Identify which cell holds the provided text, then report its [x, y] central coordinate. 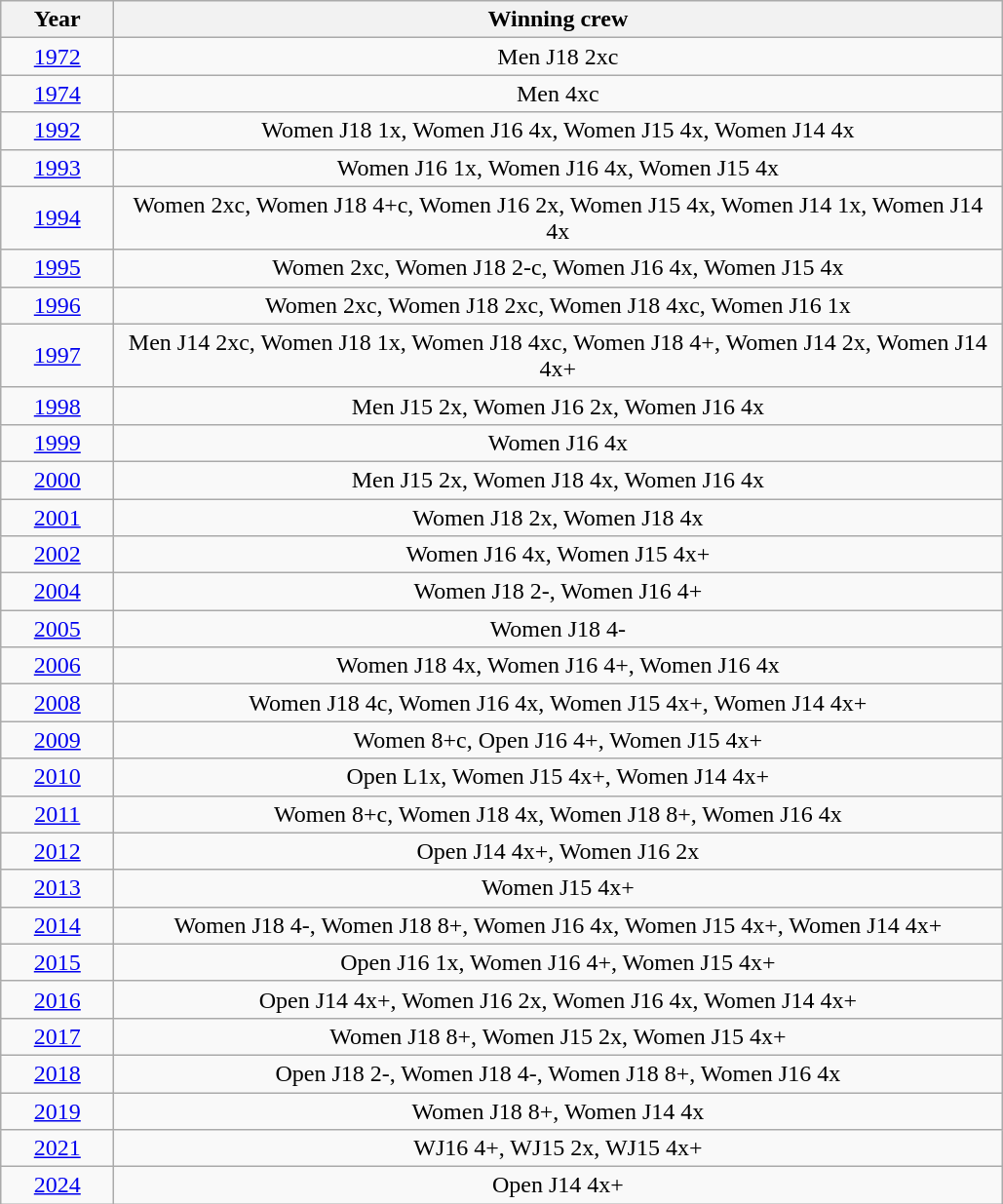
Women 8+c, Women J18 4x, Women J18 8+, Women J16 4x [558, 814]
Women J16 4x [558, 443]
1992 [58, 131]
1972 [58, 57]
Open J14 4x+ [558, 1185]
Men J14 2xc, Women J18 1x, Women J18 4xc, Women J18 4+, Women J14 2x, Women J14 4x+ [558, 355]
2021 [58, 1148]
Men 4xc [558, 94]
2015 [58, 962]
Year [58, 19]
2013 [58, 888]
1994 [58, 218]
1974 [58, 94]
Women J18 2x, Women J18 4x [558, 518]
1999 [58, 443]
Women J18 8+, Women J15 2x, Women J15 4x+ [558, 1036]
Women J16 1x, Women J16 4x, Women J15 4x [558, 168]
Men J18 2xc [558, 57]
1998 [58, 406]
Women J18 1x, Women J16 4x, Women J15 4x, Women J14 4x [558, 131]
Men J15 2x, Women J16 2x, Women J16 4x [558, 406]
WJ16 4+, WJ15 2x, WJ15 4x+ [558, 1148]
Open L1x, Women J15 4x+, Women J14 4x+ [558, 777]
Open J14 4x+, Women J16 2x [558, 851]
Men J15 2x, Women J18 4x, Women J16 4x [558, 480]
2011 [58, 814]
1997 [58, 355]
2010 [58, 777]
2009 [58, 740]
Open J14 4x+, Women J16 2x, Women J16 4x, Women J14 4x+ [558, 999]
2019 [58, 1110]
Women J15 4x+ [558, 888]
2012 [58, 851]
2017 [58, 1036]
1993 [58, 168]
2001 [58, 518]
Women 8+c, Open J16 4+, Women J15 4x+ [558, 740]
2024 [58, 1185]
Women J18 4x, Women J16 4+, Women J16 4x [558, 666]
1995 [58, 268]
Open J18 2-, Women J18 4-, Women J18 8+, Women J16 4x [558, 1073]
Winning crew [558, 19]
Women J18 8+, Women J14 4x [558, 1110]
2016 [58, 999]
Women 2xc, Women J18 4+c, Women J16 2x, Women J15 4x, Women J14 1x, Women J14 4x [558, 218]
1996 [58, 305]
2004 [58, 592]
2008 [58, 703]
2002 [58, 555]
2000 [58, 480]
2006 [58, 666]
Women 2xc, Women J18 2xc, Women J18 4xc, Women J16 1x [558, 305]
Women J16 4x, Women J15 4x+ [558, 555]
Open J16 1x, Women J16 4+, Women J15 4x+ [558, 962]
2018 [58, 1073]
2005 [58, 629]
2014 [58, 925]
Women J18 4- [558, 629]
Women J18 4c, Women J16 4x, Women J15 4x+, Women J14 4x+ [558, 703]
Women J18 2-, Women J16 4+ [558, 592]
Women 2xc, Women J18 2-c, Women J16 4x, Women J15 4x [558, 268]
Women J18 4-, Women J18 8+, Women J16 4x, Women J15 4x+, Women J14 4x+ [558, 925]
